Determine the [x, y] coordinate at the center of the cell enclosing the given text.  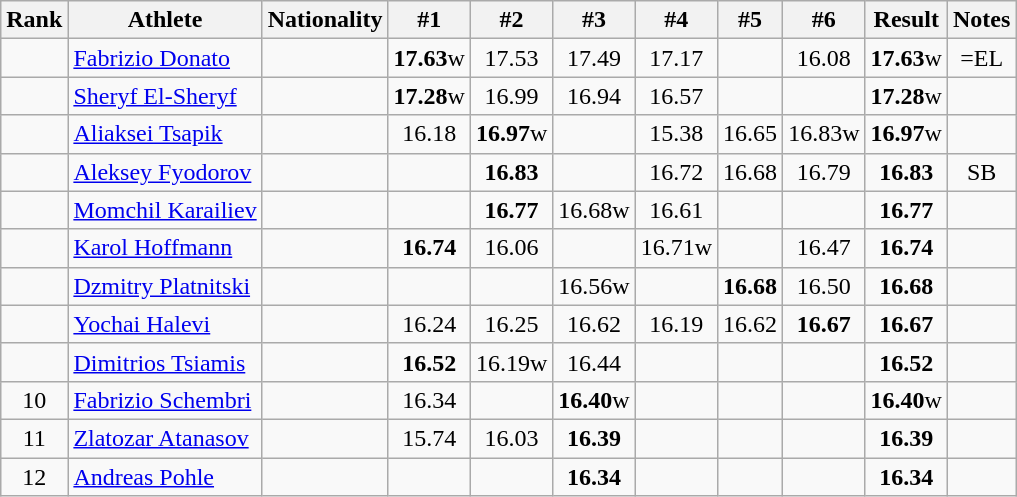
16.08 [824, 58]
16.79 [824, 172]
16.24 [429, 324]
#4 [676, 20]
15.38 [676, 134]
Aleksey Fyodorov [165, 172]
Fabrizio Schembri [165, 400]
#1 [429, 20]
Sheryf El-Sheryf [165, 96]
16.68w [594, 210]
16.99 [511, 96]
=EL [981, 58]
17.17 [676, 58]
16.83w [824, 134]
#3 [594, 20]
Nationality [325, 20]
16.19 [676, 324]
#6 [824, 20]
16.19w [511, 362]
16.71w [676, 248]
11 [34, 438]
Yochai Halevi [165, 324]
16.25 [511, 324]
Rank [34, 20]
10 [34, 400]
Momchil Karailiev [165, 210]
#5 [750, 20]
16.06 [511, 248]
16.57 [676, 96]
16.18 [429, 134]
16.47 [824, 248]
16.65 [750, 134]
Aliaksei Tsapik [165, 134]
16.44 [594, 362]
17.53 [511, 58]
16.50 [824, 286]
15.74 [429, 438]
16.72 [676, 172]
SB [981, 172]
Karol Hoffmann [165, 248]
Dzmitry Platnitski [165, 286]
16.56w [594, 286]
12 [34, 477]
Notes [981, 20]
16.94 [594, 96]
Result [906, 20]
Athlete [165, 20]
#2 [511, 20]
Zlatozar Atanasov [165, 438]
17.49 [594, 58]
16.61 [676, 210]
Fabrizio Donato [165, 58]
16.03 [511, 438]
Dimitrios Tsiamis [165, 362]
Andreas Pohle [165, 477]
